For the text-containing cell, return its midpoint in (x, y) coordinate format. 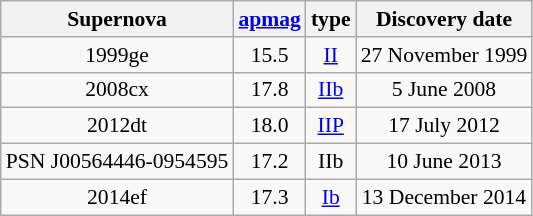
PSN J00564446-0954595 (118, 162)
15.5 (269, 55)
17 July 2012 (444, 126)
27 November 1999 (444, 55)
2012dt (118, 126)
apmag (269, 19)
10 June 2013 (444, 162)
1999ge (118, 55)
Ib (331, 197)
type (331, 19)
IIP (331, 126)
17.2 (269, 162)
17.8 (269, 90)
Discovery date (444, 19)
13 December 2014 (444, 197)
18.0 (269, 126)
Supernova (118, 19)
2014ef (118, 197)
2008cx (118, 90)
17.3 (269, 197)
II (331, 55)
5 June 2008 (444, 90)
